Search for the cell housing the specified text and yield its [x, y] center coordinate. 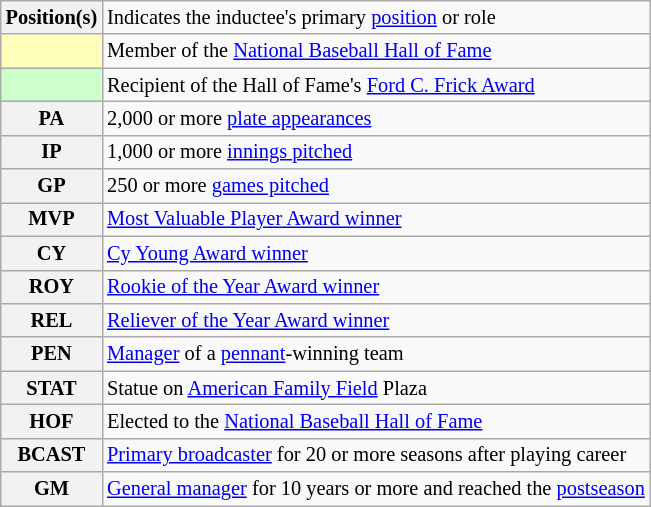
ROY [52, 287]
REL [52, 320]
Elected to the National Baseball Hall of Fame [376, 421]
2,000 or more plate appearances [376, 118]
Rookie of the Year Award winner [376, 287]
Indicates the inductee's primary position or role [376, 17]
GM [52, 489]
PA [52, 118]
IP [52, 152]
MVP [52, 219]
Recipient of the Hall of Fame's Ford C. Frick Award [376, 85]
Position(s) [52, 17]
GP [52, 186]
Member of the National Baseball Hall of Fame [376, 51]
1,000 or more innings pitched [376, 152]
Manager of a pennant-winning team [376, 354]
PEN [52, 354]
STAT [52, 388]
Primary broadcaster for 20 or more seasons after playing career [376, 455]
HOF [52, 421]
250 or more games pitched [376, 186]
Most Valuable Player Award winner [376, 219]
BCAST [52, 455]
Statue on American Family Field Plaza [376, 388]
General manager for 10 years or more and reached the postseason [376, 489]
Reliever of the Year Award winner [376, 320]
Cy Young Award winner [376, 253]
CY [52, 253]
